Pinpoint the cell where the given text exists, returning its [X, Y] midpoint coordinate. 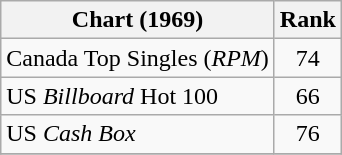
Chart (1969) [138, 20]
Canada Top Singles (RPM) [138, 58]
US Billboard Hot 100 [138, 96]
66 [308, 96]
74 [308, 58]
Rank [308, 20]
US Cash Box [138, 134]
76 [308, 134]
